Detect which cell encompasses the target text, then output its (X, Y) center coordinate. 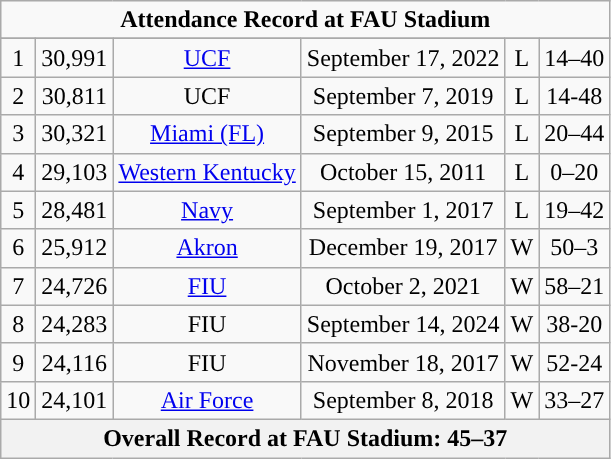
30,321 (74, 134)
10 (18, 400)
September 17, 2022 (403, 58)
29,103 (74, 172)
5 (18, 210)
4 (18, 172)
October 15, 2011 (403, 172)
24,283 (74, 324)
2 (18, 96)
0–20 (574, 172)
Western Kentucky (207, 172)
Miami (FL) (207, 134)
Overall Record at FAU Stadium: 45–37 (306, 438)
1 (18, 58)
52-24 (574, 362)
33–27 (574, 400)
7 (18, 286)
October 2, 2021 (403, 286)
58–21 (574, 286)
30,991 (74, 58)
14-48 (574, 96)
September 8, 2018 (403, 400)
September 14, 2024 (403, 324)
Akron (207, 248)
November 18, 2017 (403, 362)
14–40 (574, 58)
9 (18, 362)
December 19, 2017 (403, 248)
24,116 (74, 362)
38-20 (574, 324)
20–44 (574, 134)
8 (18, 324)
30,811 (74, 96)
Navy (207, 210)
3 (18, 134)
24,101 (74, 400)
24,726 (74, 286)
19–42 (574, 210)
6 (18, 248)
September 1, 2017 (403, 210)
Attendance Record at FAU Stadium (306, 20)
28,481 (74, 210)
50–3 (574, 248)
25,912 (74, 248)
September 7, 2019 (403, 96)
Air Force (207, 400)
September 9, 2015 (403, 134)
